Search for the cell housing the specified text and yield its [x, y] center coordinate. 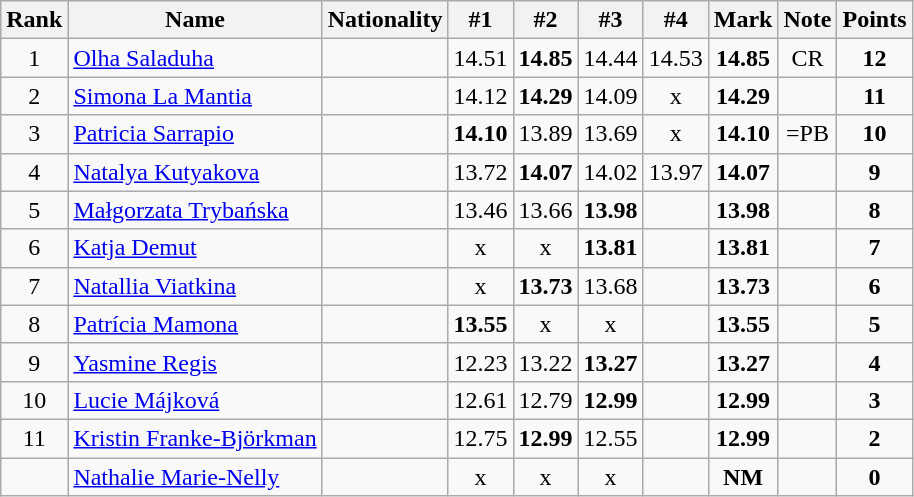
14.02 [610, 172]
NM [743, 477]
14.51 [480, 58]
CR [808, 58]
13.69 [610, 134]
Małgorzata Trybańska [195, 210]
Yasmine Regis [195, 362]
14.12 [480, 96]
14.09 [610, 96]
12.75 [480, 438]
12.55 [610, 438]
Points [874, 20]
Katja Demut [195, 248]
Nathalie Marie-Nelly [195, 477]
0 [874, 477]
12.79 [546, 400]
Mark [743, 20]
13.22 [546, 362]
13.97 [676, 172]
13.66 [546, 210]
=PB [808, 134]
13.89 [546, 134]
Note [808, 20]
12.61 [480, 400]
#4 [676, 20]
Lucie Májková [195, 400]
12.23 [480, 362]
13.46 [480, 210]
12 [874, 58]
13.72 [480, 172]
14.44 [610, 58]
Patricia Sarrapio [195, 134]
Patrícia Mamona [195, 324]
13.68 [610, 286]
Natalya Kutyakova [195, 172]
1 [34, 58]
Name [195, 20]
Natallia Viatkina [195, 286]
#1 [480, 20]
Simona La Mantia [195, 96]
#3 [610, 20]
Kristin Franke-Björkman [195, 438]
Rank [34, 20]
14.53 [676, 58]
#2 [546, 20]
Nationality [385, 20]
Olha Saladuha [195, 58]
